Detect which cell encompasses the target text, then output its [X, Y] center coordinate. 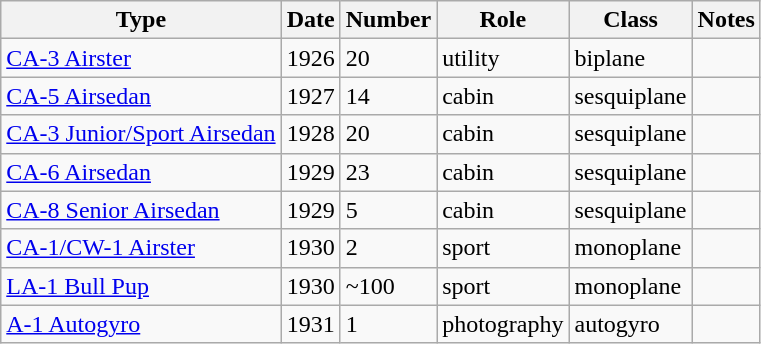
CA-3 Airster [141, 58]
23 [388, 172]
Number [388, 20]
Notes [726, 20]
1926 [310, 58]
CA-1/CW-1 Airster [141, 248]
LA-1 Bull Pup [141, 286]
1931 [310, 324]
2 [388, 248]
CA-8 Senior Airsedan [141, 210]
~100 [388, 286]
CA-5 Airsedan [141, 96]
biplane [630, 58]
Role [503, 20]
A-1 Autogyro [141, 324]
autogyro [630, 324]
5 [388, 210]
photography [503, 324]
1 [388, 324]
Date [310, 20]
CA-3 Junior/Sport Airsedan [141, 134]
utility [503, 58]
Class [630, 20]
1928 [310, 134]
Type [141, 20]
1927 [310, 96]
14 [388, 96]
CA-6 Airsedan [141, 172]
